Detect which cell encompasses the target text, then output its [X, Y] center coordinate. 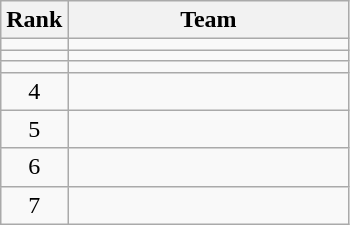
Rank [34, 20]
4 [34, 91]
7 [34, 205]
6 [34, 167]
5 [34, 129]
Team [208, 20]
